Return [X, Y] of the center of cell containing provided text 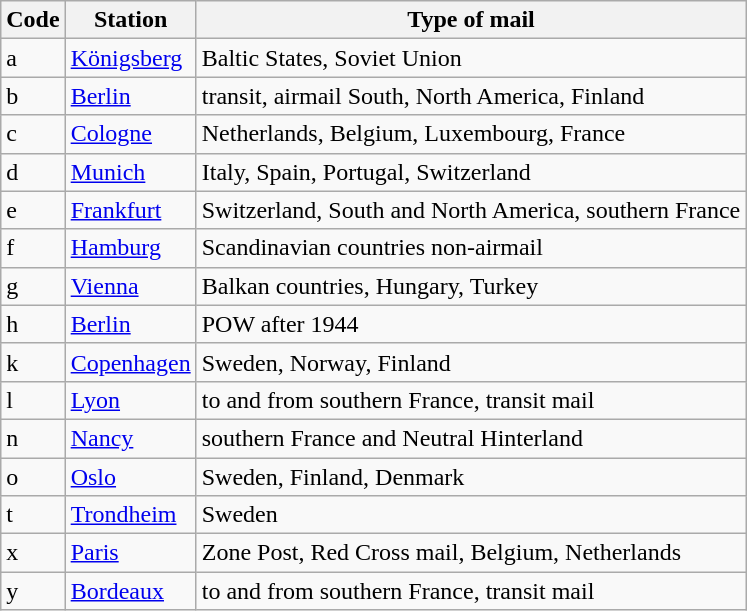
y [33, 591]
Oslo [130, 477]
Lyon [130, 400]
Copenhagen [130, 362]
Sweden, Norway, Finland [471, 362]
POW after 1944 [471, 324]
Code [33, 20]
t [33, 515]
l [33, 400]
o [33, 477]
Cologne [130, 134]
g [33, 286]
Vienna [130, 286]
Scandinavian countries non-airmail [471, 248]
k [33, 362]
Frankfurt [130, 210]
southern France and Neutral Hinterland [471, 438]
Bordeaux [130, 591]
Balkan countries, Hungary, Turkey [471, 286]
a [33, 58]
Königsberg [130, 58]
h [33, 324]
d [33, 172]
transit, airmail South, North America, Finland [471, 96]
f [33, 248]
Zone Post, Red Cross mail, Belgium, Netherlands [471, 553]
Baltic States, Soviet Union [471, 58]
x [33, 553]
Paris [130, 553]
e [33, 210]
b [33, 96]
Station [130, 20]
Trondheim [130, 515]
Netherlands, Belgium, Luxembourg, France [471, 134]
Italy, Spain, Portugal, Switzerland [471, 172]
Hamburg [130, 248]
Sweden [471, 515]
n [33, 438]
Nancy [130, 438]
Type of mail [471, 20]
Munich [130, 172]
Sweden, Finland, Denmark [471, 477]
Switzerland, South and North America, southern France [471, 210]
c [33, 134]
